Determine the [X, Y] coordinate at the center of the cell enclosing the given text.  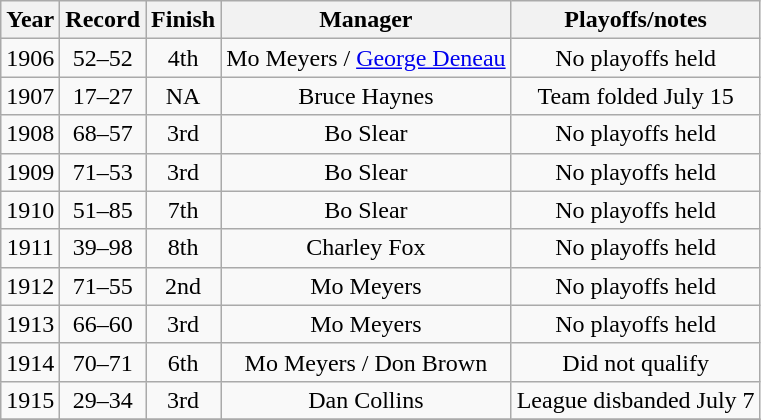
Manager [366, 20]
1907 [30, 96]
39–98 [103, 248]
51–85 [103, 210]
6th [184, 362]
68–57 [103, 134]
71–55 [103, 286]
66–60 [103, 324]
Did not qualify [636, 362]
Finish [184, 20]
Playoffs/notes [636, 20]
1914 [30, 362]
4th [184, 58]
Dan Collins [366, 400]
1913 [30, 324]
1915 [30, 400]
Bruce Haynes [366, 96]
1910 [30, 210]
71–53 [103, 172]
1909 [30, 172]
1906 [30, 58]
2nd [184, 286]
1908 [30, 134]
League disbanded July 7 [636, 400]
NA [184, 96]
52–52 [103, 58]
Year [30, 20]
Mo Meyers / Don Brown [366, 362]
70–71 [103, 362]
Record [103, 20]
Team folded July 15 [636, 96]
Mo Meyers / George Deneau [366, 58]
17–27 [103, 96]
7th [184, 210]
Charley Fox [366, 248]
8th [184, 248]
29–34 [103, 400]
1911 [30, 248]
1912 [30, 286]
